Return the [X, Y] coordinate for the center point of the cell that contains the specified text.  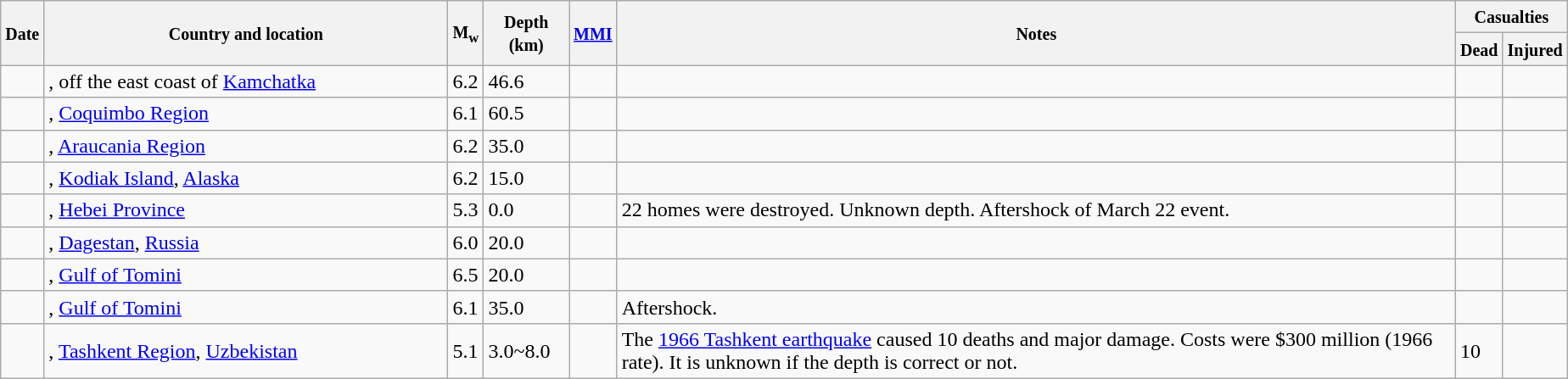
, Araucania Region [246, 146]
The 1966 Tashkent earthquake caused 10 deaths and major damage. Costs were $300 million (1966 rate). It is unknown if the depth is correct or not. [1036, 351]
Aftershock. [1036, 307]
5.1 [466, 351]
, Dagestan, Russia [246, 242]
Depth (km) [526, 33]
22 homes were destroyed. Unknown depth. Aftershock of March 22 event. [1036, 210]
46.6 [526, 81]
Country and location [246, 33]
, off the east coast of Kamchatka [246, 81]
Injured [1535, 49]
6.5 [466, 275]
10 [1479, 351]
3.0~8.0 [526, 351]
, Coquimbo Region [246, 114]
Dead [1479, 49]
Notes [1036, 33]
5.3 [466, 210]
0.0 [526, 210]
, Hebei Province [246, 210]
15.0 [526, 178]
Casualties [1511, 17]
60.5 [526, 114]
Date [22, 33]
, Tashkent Region, Uzbekistan [246, 351]
, Kodiak Island, Alaska [246, 178]
MMI [594, 33]
Mw [466, 33]
6.0 [466, 242]
